Find where the given text appears and provide that cell's center as (X, Y) coordinate. 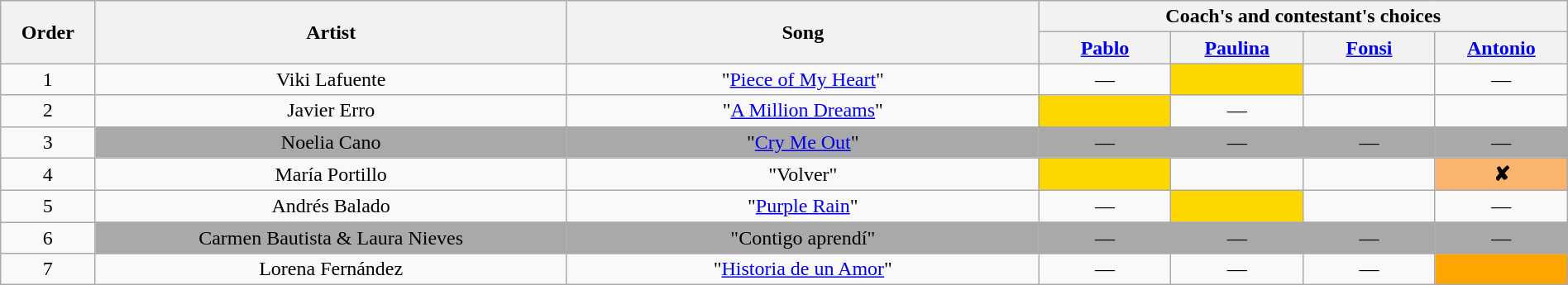
Artist (331, 32)
Viki Lafuente (331, 79)
1 (48, 79)
Fonsi (1370, 48)
4 (48, 174)
Pablo (1105, 48)
7 (48, 269)
Noelia Cano (331, 142)
✘ (1501, 174)
Order (48, 32)
María Portillo (331, 174)
3 (48, 142)
"Purple Rain" (802, 207)
Antonio (1501, 48)
"Historia de un Amor" (802, 269)
"Volver" (802, 174)
"A Million Dreams" (802, 111)
Andrés Balado (331, 207)
"Cry Me Out" (802, 142)
Coach's and contestant's choices (1303, 17)
2 (48, 111)
5 (48, 207)
6 (48, 238)
Carmen Bautista & Laura Nieves (331, 238)
Javier Erro (331, 111)
Song (802, 32)
"Piece of My Heart" (802, 79)
Paulina (1237, 48)
Lorena Fernández (331, 269)
"Contigo aprendí" (802, 238)
